Return the [X, Y] coordinate for the center point of the cell that contains the specified text.  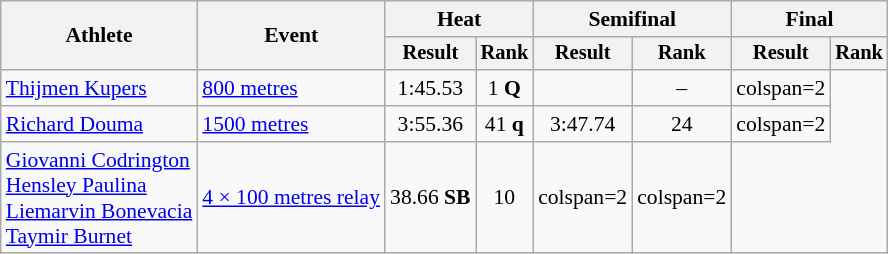
Semifinal [632, 19]
10 [505, 198]
3:55.36 [430, 124]
Giovanni CodringtonHensley PaulinaLiemarvin BonevaciaTaymir Burnet [100, 198]
800 metres [291, 88]
4 × 100 metres relay [291, 198]
Athlete [100, 36]
Richard Douma [100, 124]
1:45.53 [430, 88]
24 [682, 124]
3:47.74 [582, 124]
1 Q [505, 88]
Final [810, 19]
41 q [505, 124]
Event [291, 36]
1500 metres [291, 124]
Thijmen Kupers [100, 88]
Heat [459, 19]
38.66 SB [430, 198]
– [682, 88]
